Provide the (X, Y) coordinate of the cell's center where the given text is located.  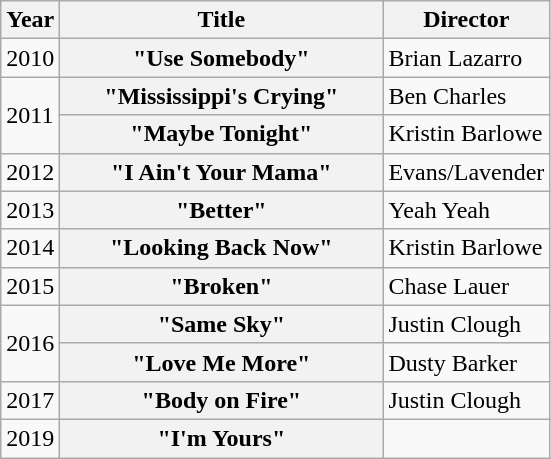
"Better" (222, 210)
Brian Lazarro (466, 58)
Ben Charles (466, 96)
"Love Me More" (222, 362)
"Mississippi's Crying" (222, 96)
2014 (30, 248)
2015 (30, 286)
"Maybe Tonight" (222, 134)
2017 (30, 400)
"Same Sky" (222, 324)
Evans/Lavender (466, 172)
2016 (30, 343)
"Body on Fire" (222, 400)
2011 (30, 115)
"Looking Back Now" (222, 248)
Dusty Barker (466, 362)
2010 (30, 58)
Director (466, 20)
"Use Somebody" (222, 58)
"Broken" (222, 286)
2012 (30, 172)
Yeah Yeah (466, 210)
"I Ain't Your Mama" (222, 172)
2019 (30, 438)
"I'm Yours" (222, 438)
Chase Lauer (466, 286)
Title (222, 20)
2013 (30, 210)
Year (30, 20)
